Search for the cell housing the specified text and yield its [X, Y] center coordinate. 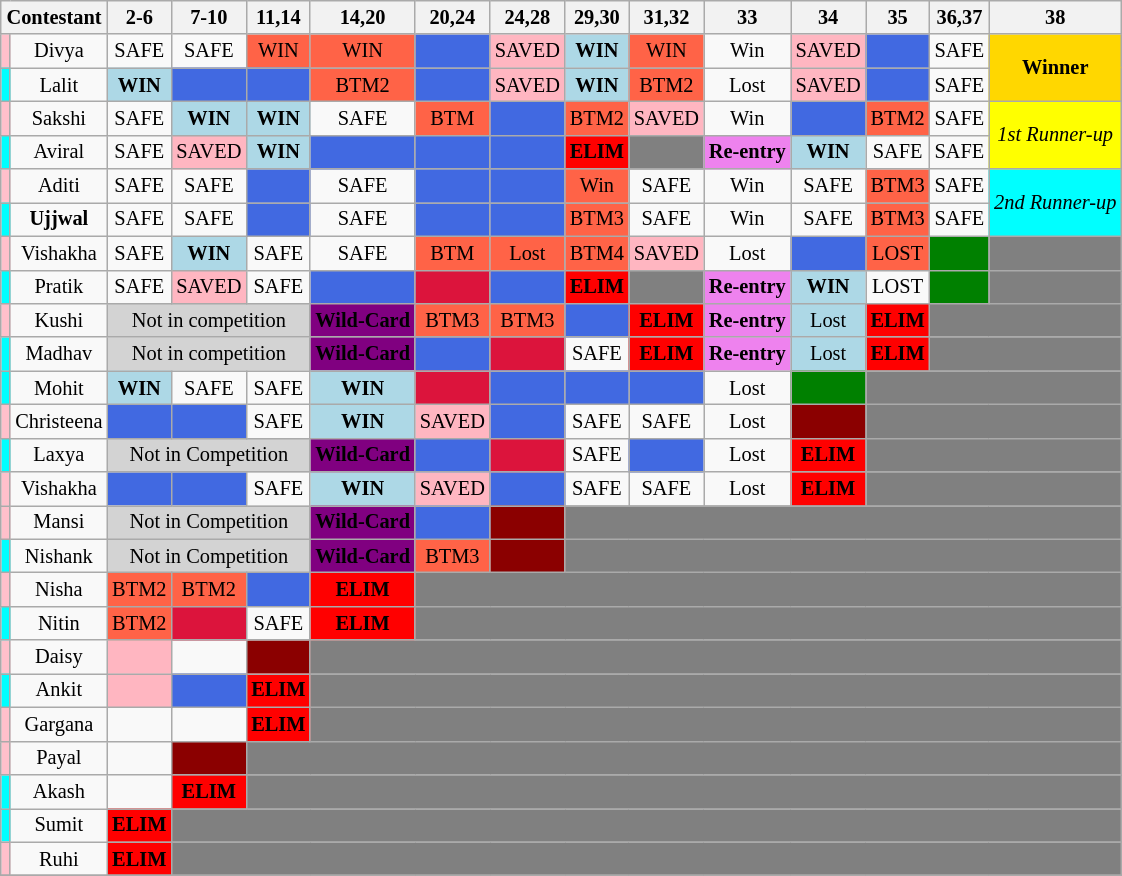
2nd Runner-up [1055, 202]
Madhav [58, 354]
11,14 [278, 17]
14,20 [362, 17]
Gargana [58, 724]
2-6 [139, 17]
Sumit [58, 825]
Akash [58, 791]
Winner [1055, 68]
Nitin [58, 623]
35 [898, 17]
34 [828, 17]
Lalit [58, 85]
24,28 [528, 17]
1st Runner-up [1055, 134]
Sakshi [58, 118]
Ujjwal [58, 219]
Daisy [58, 657]
20,24 [452, 17]
Divya [58, 51]
Payal [58, 758]
29,30 [597, 17]
Mohit [58, 388]
Aditi [58, 186]
31,32 [666, 17]
Laxya [58, 455]
Aviral [58, 152]
Pratik [58, 287]
Mansi [58, 522]
Christeena [58, 421]
Ankit [58, 690]
7-10 [208, 17]
Kushi [58, 320]
Ruhi [58, 859]
36,37 [960, 17]
Nishank [58, 556]
38 [1055, 17]
Contestant [54, 17]
33 [748, 17]
Nisha [58, 589]
BTM4 [597, 253]
